For the text-containing cell, return its midpoint in (x, y) coordinate format. 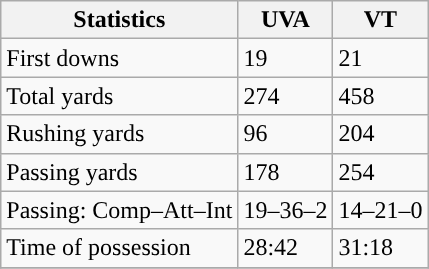
458 (380, 96)
VT (380, 20)
31:18 (380, 248)
19–36–2 (286, 210)
Time of possession (120, 248)
96 (286, 134)
Passing: Comp–Att–Int (120, 210)
178 (286, 172)
28:42 (286, 248)
204 (380, 134)
First downs (120, 58)
19 (286, 58)
Statistics (120, 20)
Rushing yards (120, 134)
Passing yards (120, 172)
Total yards (120, 96)
21 (380, 58)
14–21–0 (380, 210)
UVA (286, 20)
274 (286, 96)
254 (380, 172)
